Locate the cell with the specified text and output its (x, y) center coordinate. 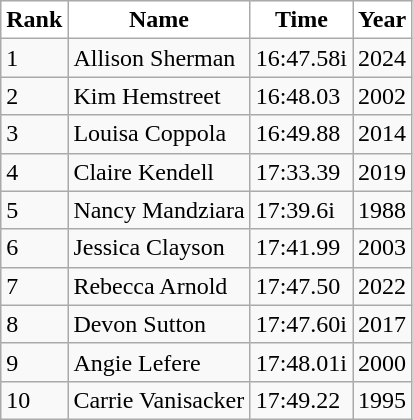
Nancy Mandziara (159, 210)
2022 (382, 286)
Rank (34, 20)
17:47.60i (301, 324)
2000 (382, 362)
2003 (382, 248)
2024 (382, 58)
2019 (382, 172)
Angie Lefere (159, 362)
6 (34, 248)
10 (34, 400)
16:49.88 (301, 134)
17:49.22 (301, 400)
17:41.99 (301, 248)
Devon Sutton (159, 324)
8 (34, 324)
17:48.01i (301, 362)
Carrie Vanisacker (159, 400)
4 (34, 172)
Claire Kendell (159, 172)
2014 (382, 134)
Jessica Clayson (159, 248)
Year (382, 20)
Louisa Coppola (159, 134)
Allison Sherman (159, 58)
1995 (382, 400)
2 (34, 96)
Kim Hemstreet (159, 96)
7 (34, 286)
16:47.58i (301, 58)
1988 (382, 210)
2002 (382, 96)
3 (34, 134)
17:33.39 (301, 172)
Name (159, 20)
1 (34, 58)
17:39.6i (301, 210)
5 (34, 210)
9 (34, 362)
Time (301, 20)
2017 (382, 324)
17:47.50 (301, 286)
Rebecca Arnold (159, 286)
16:48.03 (301, 96)
